Provide the [X, Y] coordinate of the cell's center where the given text is located.  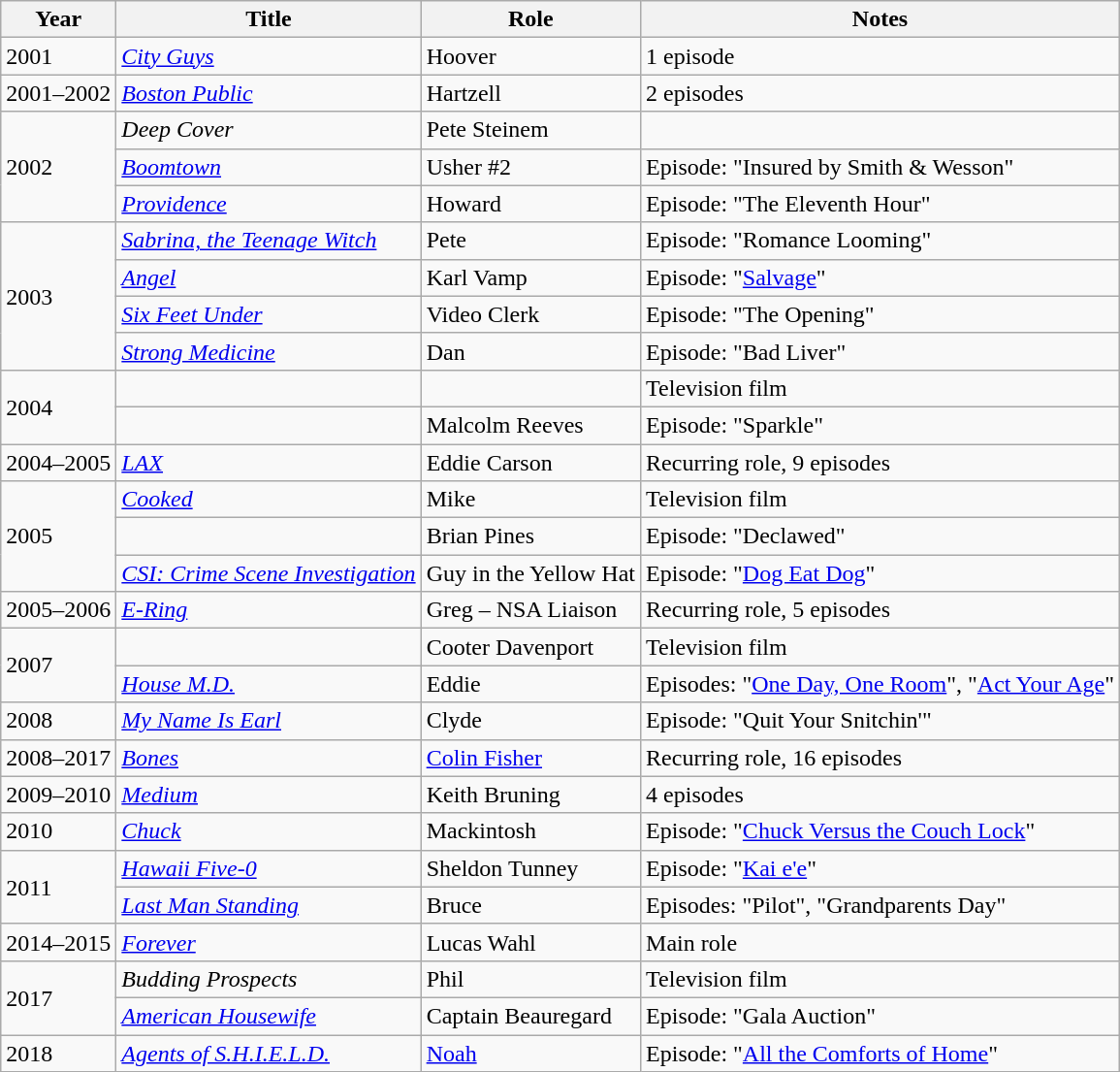
Sabrina, the Teenage Witch [269, 241]
Deep Cover [269, 130]
2004–2005 [58, 463]
4 episodes [880, 795]
Captain Beauregard [530, 1016]
2 episodes [880, 93]
Episode: "Romance Looming" [880, 241]
Bruce [530, 905]
Howard [530, 204]
E-Ring [269, 610]
2008–2017 [58, 758]
Angel [269, 277]
1 episode [880, 56]
Boston Public [269, 93]
Forever [269, 942]
Colin Fisher [530, 758]
Six Feet Under [269, 314]
Episode: "Gala Auction" [880, 1016]
2005 [58, 536]
Chuck [269, 831]
Last Man Standing [269, 905]
Hoover [530, 56]
Video Clerk [530, 314]
Episodes: "Pilot", "Grandparents Day" [880, 905]
Episode: "Bad Liver" [880, 351]
Episode: "Salvage" [880, 277]
2002 [58, 167]
Episode: "The Eleventh Hour" [880, 204]
Medium [269, 795]
Role [530, 19]
2009–2010 [58, 795]
2007 [58, 666]
Episode: "Kai e'e" [880, 868]
Keith Bruning [530, 795]
Title [269, 19]
Usher #2 [530, 167]
Recurring role, 16 episodes [880, 758]
Mackintosh [530, 831]
Hawaii Five-0 [269, 868]
Malcolm Reeves [530, 425]
Episodes: "One Day, One Room", "Act Your Age" [880, 684]
Year [58, 19]
Episode: "Chuck Versus the Couch Lock" [880, 831]
Greg – NSA Liaison [530, 610]
Karl Vamp [530, 277]
Eddie [530, 684]
2003 [58, 296]
Noah [530, 1053]
Clyde [530, 721]
Episode: "Dog Eat Dog" [880, 573]
Episode: "Sparkle" [880, 425]
2017 [58, 997]
Episode: "Declawed" [880, 536]
LAX [269, 463]
Episode: "Quit Your Snitchin'" [880, 721]
2001–2002 [58, 93]
Episode: "The Opening" [880, 314]
American Housewife [269, 1016]
Agents of S.H.I.E.L.D. [269, 1053]
Cooked [269, 500]
Strong Medicine [269, 351]
My Name Is Earl [269, 721]
Bones [269, 758]
Recurring role, 5 episodes [880, 610]
Episode: "All the Comforts of Home" [880, 1053]
2005–2006 [58, 610]
2008 [58, 721]
2018 [58, 1053]
Main role [880, 942]
Pete [530, 241]
Episode: "Insured by Smith & Wesson" [880, 167]
City Guys [269, 56]
Cooter Davenport [530, 647]
Guy in the Yellow Hat [530, 573]
Lucas Wahl [530, 942]
Budding Prospects [269, 979]
Mike [530, 500]
2004 [58, 406]
Boomtown [269, 167]
Dan [530, 351]
Pete Steinem [530, 130]
Hartzell [530, 93]
CSI: Crime Scene Investigation [269, 573]
Notes [880, 19]
Eddie Carson [530, 463]
Sheldon Tunney [530, 868]
Providence [269, 204]
Brian Pines [530, 536]
Recurring role, 9 episodes [880, 463]
2014–2015 [58, 942]
2001 [58, 56]
House M.D. [269, 684]
2010 [58, 831]
2011 [58, 887]
Phil [530, 979]
